Extract the [X, Y] coordinate from the center of the cell holding the provided text.  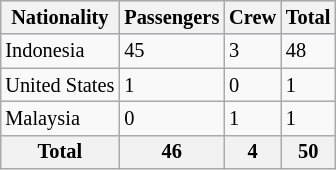
Crew [252, 18]
4 [252, 152]
Passengers [172, 18]
50 [308, 152]
46 [172, 152]
Nationality [60, 18]
Indonesia [60, 51]
Malaysia [60, 119]
45 [172, 51]
48 [308, 51]
United States [60, 85]
3 [252, 51]
